Provide the (X, Y) coordinate of the cell's center where the given text is located.  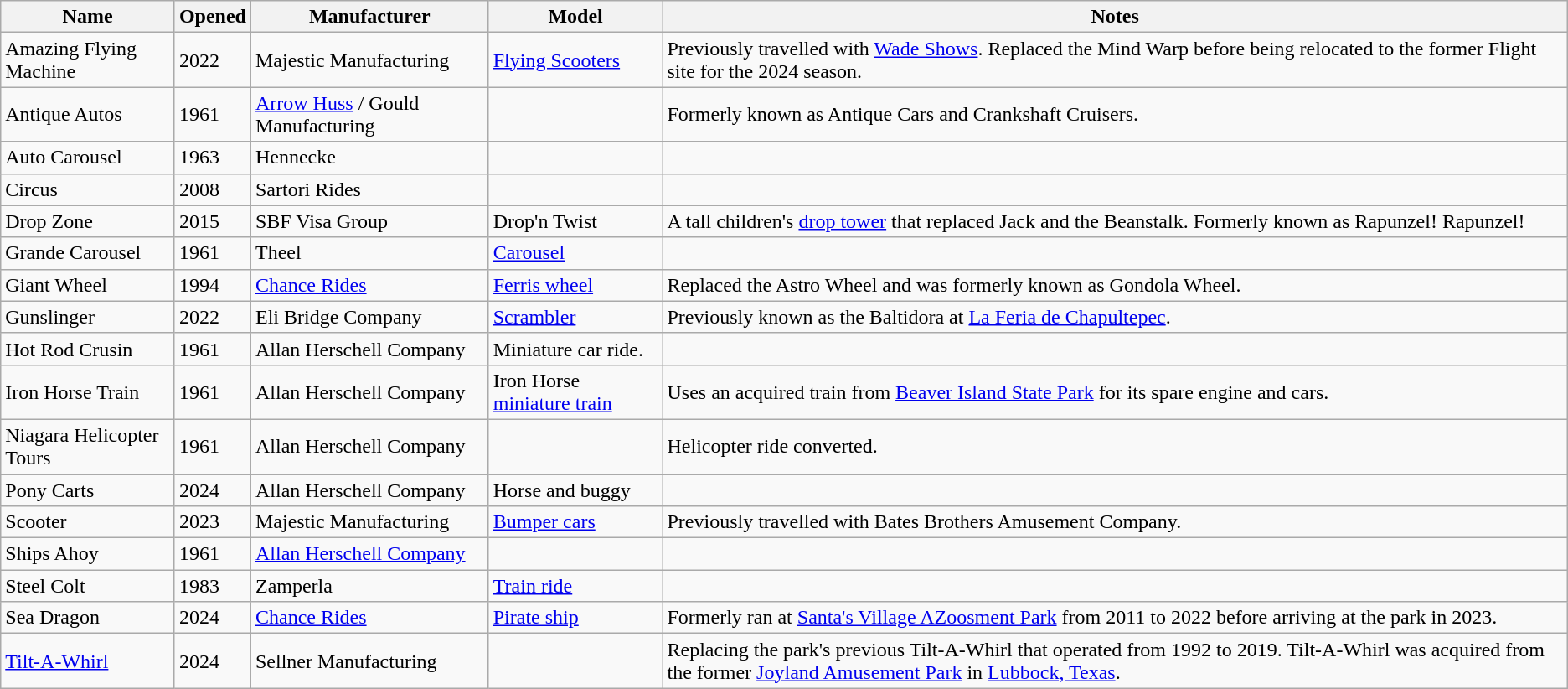
2015 (213, 221)
Model (575, 17)
Arrow Huss / Gould Manufacturing (369, 114)
Formerly ran at Santa's Village AZoosment Park from 2011 to 2022 before arriving at the park in 2023. (1115, 618)
Iron Horse Train (88, 392)
Drop Zone (88, 221)
Scrambler (575, 317)
Antique Autos (88, 114)
2008 (213, 189)
Grande Carousel (88, 253)
Amazing Flying Machine (88, 60)
Notes (1115, 17)
Ferris wheel (575, 285)
Circus (88, 189)
Name (88, 17)
2023 (213, 522)
Manufacturer (369, 17)
Sartori Rides (369, 189)
1983 (213, 586)
Miniature car ride. (575, 349)
Formerly known as Antique Cars and Crankshaft Cruisers. (1115, 114)
SBF Visa Group (369, 221)
Tilt-A-Whirl (88, 661)
Sellner Manufacturing (369, 661)
Hennecke (369, 158)
Hot Rod Crusin (88, 349)
Iron Horse miniature train (575, 392)
Carousel (575, 253)
Ships Ahoy (88, 554)
Eli Bridge Company (369, 317)
Steel Colt (88, 586)
Auto Carousel (88, 158)
1994 (213, 285)
Drop'n Twist (575, 221)
Theel (369, 253)
Sea Dragon (88, 618)
Horse and buggy (575, 490)
Bumper cars (575, 522)
Previously known as the Baltidora at La Feria de Chapultepec. (1115, 317)
Opened (213, 17)
A tall children's drop tower that replaced Jack and the Beanstalk. Formerly known as Rapunzel! Rapunzel! (1115, 221)
Niagara Helicopter Tours (88, 446)
Replaced the Astro Wheel and was formerly known as Gondola Wheel. (1115, 285)
1963 (213, 158)
Gunslinger (88, 317)
Pony Carts (88, 490)
Scooter (88, 522)
Previously travelled with Bates Brothers Amusement Company. (1115, 522)
Flying Scooters (575, 60)
Uses an acquired train from Beaver Island State Park for its spare engine and cars. (1115, 392)
Helicopter ride converted. (1115, 446)
Zamperla (369, 586)
Previously travelled with Wade Shows. Replaced the Mind Warp before being relocated to the former Flight site for the 2024 season. (1115, 60)
Train ride (575, 586)
Giant Wheel (88, 285)
Pirate ship (575, 618)
